Extract the (x, y) coordinate from the center of the cell holding the provided text.  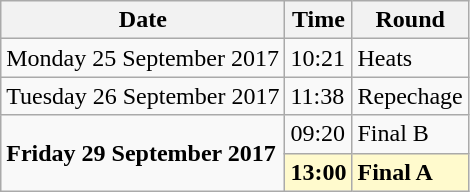
Date (143, 20)
Monday 25 September 2017 (143, 58)
Friday 29 September 2017 (143, 153)
13:00 (318, 172)
Repechage (410, 96)
Final A (410, 172)
10:21 (318, 58)
Final B (410, 134)
Round (410, 20)
09:20 (318, 134)
11:38 (318, 96)
Time (318, 20)
Heats (410, 58)
Tuesday 26 September 2017 (143, 96)
